Return the (x, y) coordinate for the center point of the cell that contains the specified text.  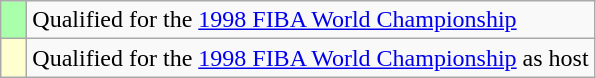
Qualified for the 1998 FIBA World Championship as host (310, 58)
Qualified for the 1998 FIBA World Championship (310, 20)
